Detect which cell encompasses the target text, then output its [X, Y] center coordinate. 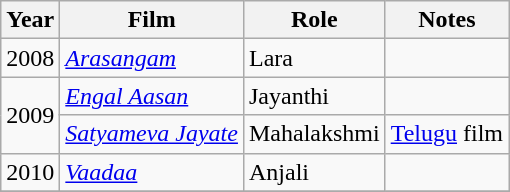
2008 [30, 58]
Telugu film [446, 134]
Role [314, 20]
2010 [30, 172]
Arasangam [152, 58]
Notes [446, 20]
2009 [30, 115]
Mahalakshmi [314, 134]
Year [30, 20]
Anjali [314, 172]
Lara [314, 58]
Satyameva Jayate [152, 134]
Engal Aasan [152, 96]
Film [152, 20]
Jayanthi [314, 96]
Vaadaa [152, 172]
